Output the [x, y] coordinate of the center of the cell containing the given text.  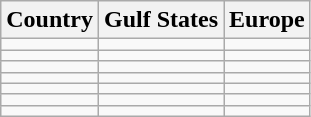
Gulf States [160, 20]
Country [50, 20]
Europe [268, 20]
